Find where the given text appears and provide that cell's center as [X, Y] coordinate. 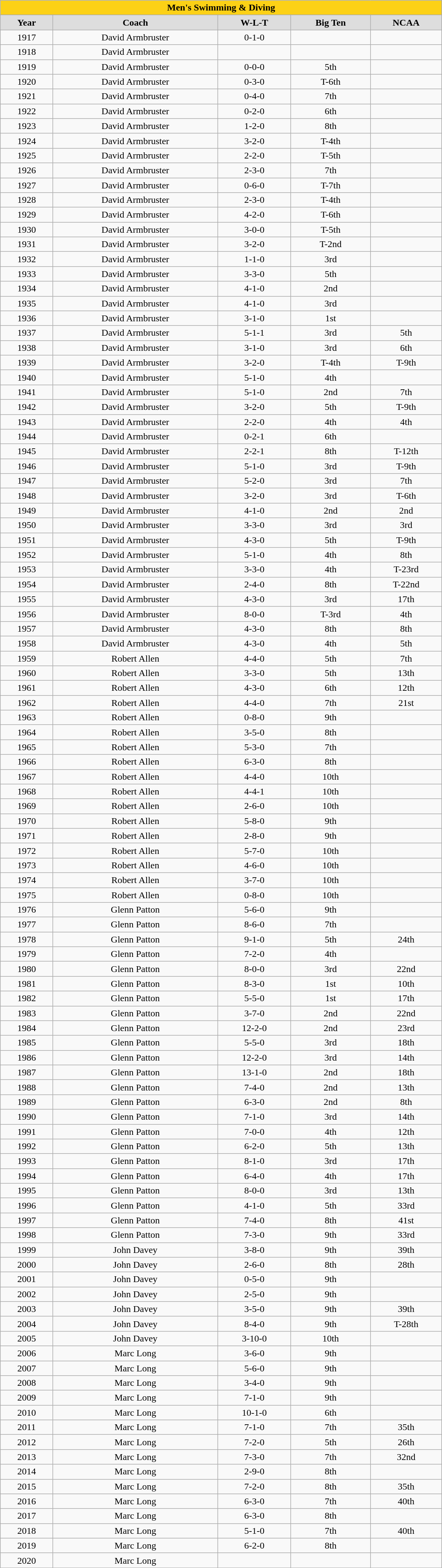
1944 [26, 437]
1979 [26, 954]
1980 [26, 969]
8-6-0 [254, 925]
1937 [26, 333]
1956 [26, 614]
1936 [26, 318]
1939 [26, 362]
3-6-0 [254, 1353]
7-0-0 [254, 1132]
1918 [26, 52]
1947 [26, 481]
5-8-0 [254, 821]
9-1-0 [254, 939]
1945 [26, 451]
1953 [26, 570]
1992 [26, 1146]
2-4-0 [254, 584]
24th [406, 939]
1974 [26, 880]
5-1-1 [254, 333]
5-7-0 [254, 850]
1928 [26, 200]
2017 [26, 1516]
1935 [26, 303]
1949 [26, 510]
0-2-1 [254, 437]
2003 [26, 1309]
1923 [26, 126]
1929 [26, 215]
0-6-0 [254, 185]
2019 [26, 1545]
1932 [26, 259]
T-28th [406, 1324]
1978 [26, 939]
0-3-0 [254, 82]
T-7th [330, 185]
1995 [26, 1191]
2-2-1 [254, 451]
2-5-0 [254, 1294]
1951 [26, 540]
3-0-0 [254, 230]
1990 [26, 1117]
0-4-0 [254, 96]
T-23rd [406, 570]
1-2-0 [254, 126]
1-1-0 [254, 259]
1968 [26, 791]
2008 [26, 1383]
1972 [26, 850]
1940 [26, 377]
1924 [26, 141]
0-5-0 [254, 1279]
1950 [26, 525]
1986 [26, 1058]
T-2nd [330, 244]
2018 [26, 1531]
1993 [26, 1161]
T-12th [406, 451]
1963 [26, 718]
1989 [26, 1102]
1957 [26, 629]
2-8-0 [254, 836]
28th [406, 1265]
1966 [26, 762]
4-2-0 [254, 215]
2015 [26, 1486]
1946 [26, 466]
1954 [26, 584]
2011 [26, 1427]
1965 [26, 747]
2020 [26, 1560]
Big Ten [330, 23]
2000 [26, 1265]
41st [406, 1220]
2002 [26, 1294]
1920 [26, 82]
1991 [26, 1132]
1962 [26, 703]
1921 [26, 96]
1927 [26, 185]
5-3-0 [254, 747]
1981 [26, 984]
1933 [26, 274]
23rd [406, 1028]
1942 [26, 407]
32nd [406, 1457]
Year [26, 23]
3-8-0 [254, 1250]
1998 [26, 1235]
1959 [26, 659]
0-0-0 [254, 67]
1977 [26, 925]
Men's Swimming & Diving [221, 8]
1952 [26, 555]
1958 [26, 643]
1970 [26, 821]
1931 [26, 244]
10-1-0 [254, 1413]
1973 [26, 865]
1926 [26, 170]
1971 [26, 836]
1938 [26, 348]
1982 [26, 998]
2001 [26, 1279]
1997 [26, 1220]
26th [406, 1442]
1984 [26, 1028]
1948 [26, 496]
NCAA [406, 23]
1955 [26, 599]
1960 [26, 673]
2004 [26, 1324]
8-4-0 [254, 1324]
0-1-0 [254, 37]
2005 [26, 1338]
1961 [26, 688]
1994 [26, 1176]
2013 [26, 1457]
1964 [26, 732]
2-9-0 [254, 1472]
0-2-0 [254, 111]
1925 [26, 155]
2014 [26, 1472]
1996 [26, 1206]
3-10-0 [254, 1338]
1999 [26, 1250]
8-3-0 [254, 984]
13-1-0 [254, 1072]
6-4-0 [254, 1176]
8-1-0 [254, 1161]
1919 [26, 67]
1967 [26, 777]
1922 [26, 111]
2007 [26, 1368]
4-6-0 [254, 865]
1976 [26, 910]
1930 [26, 230]
T-3rd [330, 614]
2009 [26, 1398]
Coach [135, 23]
1983 [26, 1013]
5-2-0 [254, 481]
1917 [26, 37]
1988 [26, 1087]
2006 [26, 1353]
W-L-T [254, 23]
2012 [26, 1442]
1943 [26, 422]
4-4-1 [254, 791]
21st [406, 703]
T-22nd [406, 584]
1975 [26, 895]
2010 [26, 1413]
1985 [26, 1043]
1941 [26, 392]
3-4-0 [254, 1383]
1987 [26, 1072]
2016 [26, 1501]
1969 [26, 806]
1934 [26, 289]
